Output the [x, y] coordinate of the center of the cell containing the given text.  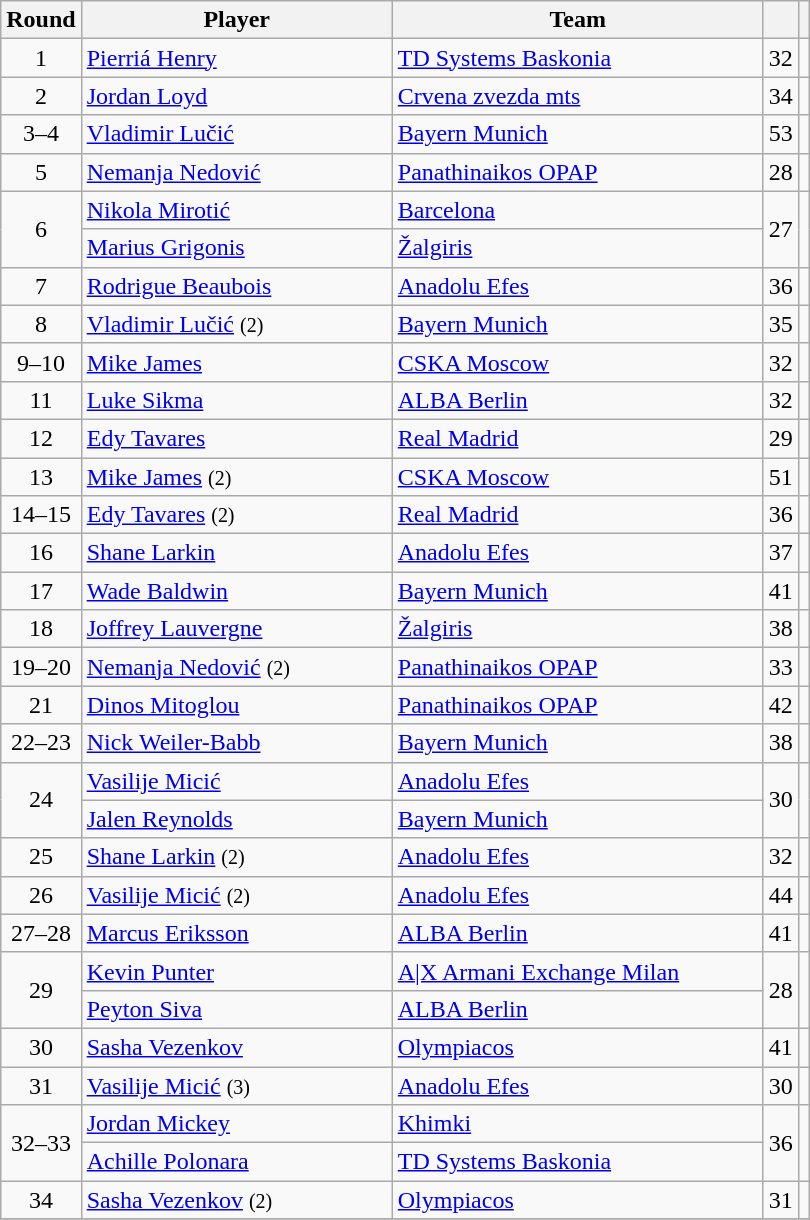
25 [41, 857]
13 [41, 477]
35 [780, 324]
8 [41, 324]
21 [41, 705]
Wade Baldwin [236, 591]
16 [41, 553]
Joffrey Lauvergne [236, 629]
Team [578, 20]
Pierriá Henry [236, 58]
Player [236, 20]
27 [780, 229]
18 [41, 629]
9–10 [41, 362]
Edy Tavares (2) [236, 515]
Sasha Vezenkov (2) [236, 1200]
Nick Weiler-Babb [236, 743]
Nikola Mirotić [236, 210]
Marcus Eriksson [236, 933]
12 [41, 438]
24 [41, 800]
32–33 [41, 1143]
Edy Tavares [236, 438]
51 [780, 477]
17 [41, 591]
5 [41, 172]
19–20 [41, 667]
7 [41, 286]
Luke Sikma [236, 400]
Rodrigue Beaubois [236, 286]
22–23 [41, 743]
Jordan Loyd [236, 96]
33 [780, 667]
Mike James [236, 362]
Kevin Punter [236, 971]
Round [41, 20]
Barcelona [578, 210]
14–15 [41, 515]
1 [41, 58]
Sasha Vezenkov [236, 1047]
26 [41, 895]
Vladimir Lučić (2) [236, 324]
Khimki [578, 1124]
53 [780, 134]
Peyton Siva [236, 1009]
Marius Grigonis [236, 248]
Vasilije Micić [236, 781]
27–28 [41, 933]
Nemanja Nedović [236, 172]
Vladimir Lučić [236, 134]
11 [41, 400]
A|X Armani Exchange Milan [578, 971]
37 [780, 553]
42 [780, 705]
Nemanja Nedović (2) [236, 667]
2 [41, 96]
44 [780, 895]
Vasilije Micić (3) [236, 1085]
Shane Larkin [236, 553]
Dinos Mitoglou [236, 705]
Mike James (2) [236, 477]
Vasilije Micić (2) [236, 895]
Jordan Mickey [236, 1124]
Shane Larkin (2) [236, 857]
6 [41, 229]
Crvena zvezda mts [578, 96]
3–4 [41, 134]
Jalen Reynolds [236, 819]
Achille Polonara [236, 1162]
